Determine the [X, Y] coordinate at the center of the cell enclosing the given text.  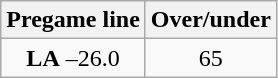
Over/under [210, 20]
LA –26.0 [74, 58]
Pregame line [74, 20]
65 [210, 58]
